Provide the (X, Y) coordinate of the cell's center where the given text is located.  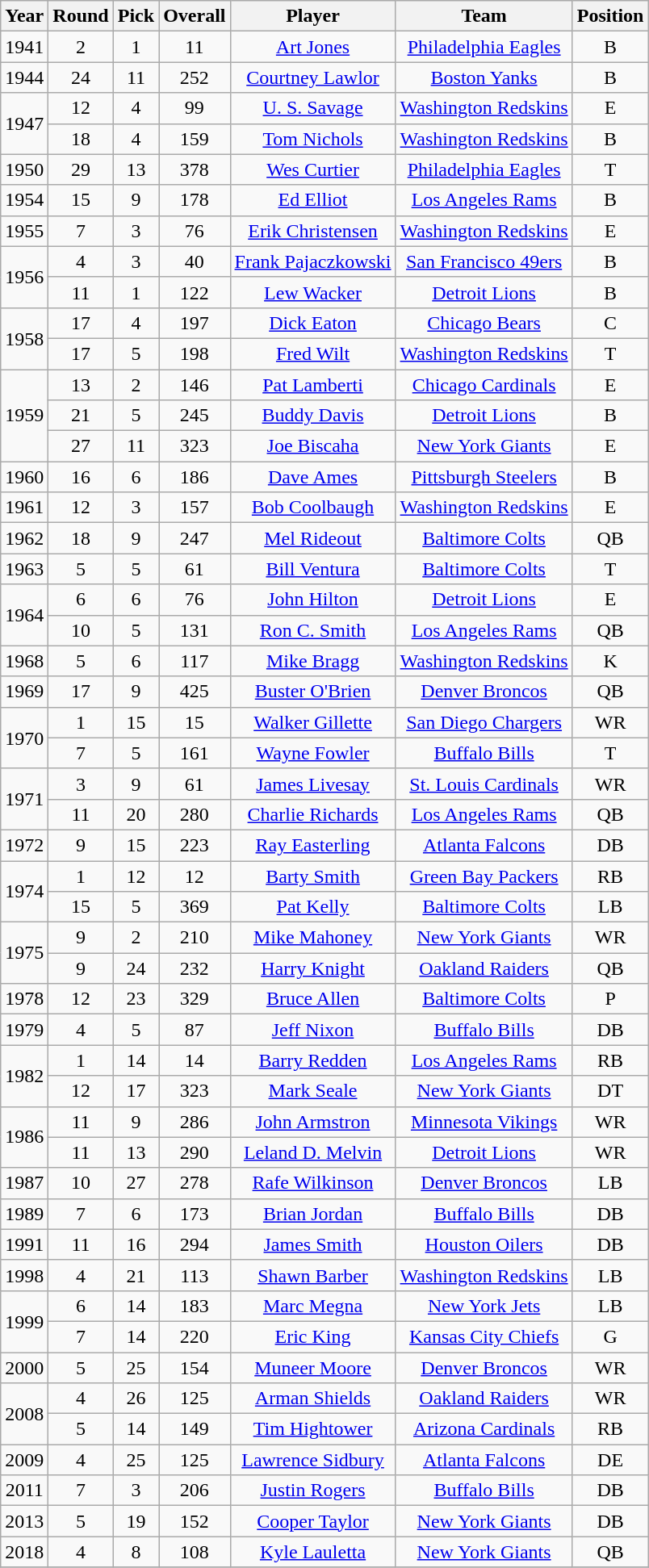
James Smith (313, 1244)
99 (195, 108)
2008 (24, 1414)
8 (136, 1552)
178 (195, 200)
122 (195, 292)
232 (195, 968)
Jeff Nixon (313, 1030)
New York Jets (484, 1306)
152 (195, 1521)
John Hilton (313, 600)
1972 (24, 845)
113 (195, 1275)
1954 (24, 200)
G (610, 1336)
2013 (24, 1521)
Leland D. Melvin (313, 1152)
173 (195, 1214)
Brian Jordan (313, 1214)
378 (195, 169)
2011 (24, 1491)
223 (195, 845)
San Diego Chargers (484, 722)
Pat Kelly (313, 907)
Lew Wacker (313, 292)
161 (195, 753)
Dick Eaton (313, 323)
206 (195, 1491)
1955 (24, 231)
Barry Redden (313, 1060)
149 (195, 1429)
Bill Ventura (313, 569)
252 (195, 77)
Wes Curtier (313, 169)
Cooper Taylor (313, 1521)
1971 (24, 799)
1958 (24, 338)
1969 (24, 692)
26 (136, 1399)
C (610, 323)
Dave Ames (313, 477)
Rafe Wilkinson (313, 1183)
1998 (24, 1275)
Minnesota Vikings (484, 1122)
Bob Coolbaugh (313, 508)
DE (610, 1460)
1960 (24, 477)
Barty Smith (313, 876)
425 (195, 692)
1999 (24, 1321)
Chicago Cardinals (484, 385)
29 (81, 169)
Tim Hightower (313, 1429)
Round (81, 16)
220 (195, 1336)
2000 (24, 1368)
Charlie Richards (313, 814)
Wayne Fowler (313, 753)
Kansas City Chiefs (484, 1336)
Art Jones (313, 47)
183 (195, 1306)
146 (195, 385)
Mike Mahoney (313, 938)
2018 (24, 1552)
1962 (24, 538)
Harry Knight (313, 968)
Bruce Allen (313, 999)
159 (195, 139)
Pittsburgh Steelers (484, 477)
1987 (24, 1183)
Ron C. Smith (313, 630)
Shawn Barber (313, 1275)
Chicago Bears (484, 323)
James Livesay (313, 784)
186 (195, 477)
P (610, 999)
1975 (24, 953)
Ed Elliot (313, 200)
St. Louis Cardinals (484, 784)
245 (195, 416)
329 (195, 999)
247 (195, 538)
1982 (24, 1076)
Houston Oilers (484, 1244)
Lawrence Sidbury (313, 1460)
John Armstron (313, 1122)
20 (136, 814)
Pat Lamberti (313, 385)
Frank Pajaczkowski (313, 261)
Ray Easterling (313, 845)
Green Bay Packers (484, 876)
1961 (24, 508)
Fred Wilt (313, 353)
280 (195, 814)
San Francisco 49ers (484, 261)
Eric King (313, 1336)
Team (484, 16)
Tom Nichols (313, 139)
DT (610, 1091)
278 (195, 1183)
369 (195, 907)
K (610, 661)
210 (195, 938)
Kyle Lauletta (313, 1552)
Mike Bragg (313, 661)
Pick (136, 16)
2009 (24, 1460)
108 (195, 1552)
Player (313, 16)
40 (195, 261)
Walker Gillette (313, 722)
1963 (24, 569)
157 (195, 508)
Mark Seale (313, 1091)
Joe Biscaha (313, 446)
Arman Shields (313, 1399)
Arizona Cardinals (484, 1429)
Muneer Moore (313, 1368)
290 (195, 1152)
1989 (24, 1214)
Mel Rideout (313, 538)
1974 (24, 891)
Buddy Davis (313, 416)
1986 (24, 1137)
1941 (24, 47)
Courtney Lawlor (313, 77)
1964 (24, 615)
Justin Rogers (313, 1491)
1991 (24, 1244)
1970 (24, 738)
1947 (24, 123)
1979 (24, 1030)
Overall (195, 16)
19 (136, 1521)
154 (195, 1368)
1944 (24, 77)
Erik Christensen (313, 231)
Year (24, 16)
1968 (24, 661)
197 (195, 323)
1959 (24, 416)
1978 (24, 999)
1956 (24, 277)
198 (195, 353)
Marc Megna (313, 1306)
87 (195, 1030)
Position (610, 16)
294 (195, 1244)
23 (136, 999)
131 (195, 630)
U. S. Savage (313, 108)
Buster O'Brien (313, 692)
286 (195, 1122)
Boston Yanks (484, 77)
117 (195, 661)
1950 (24, 169)
